Find where the given text appears and provide that cell's center as (X, Y) coordinate. 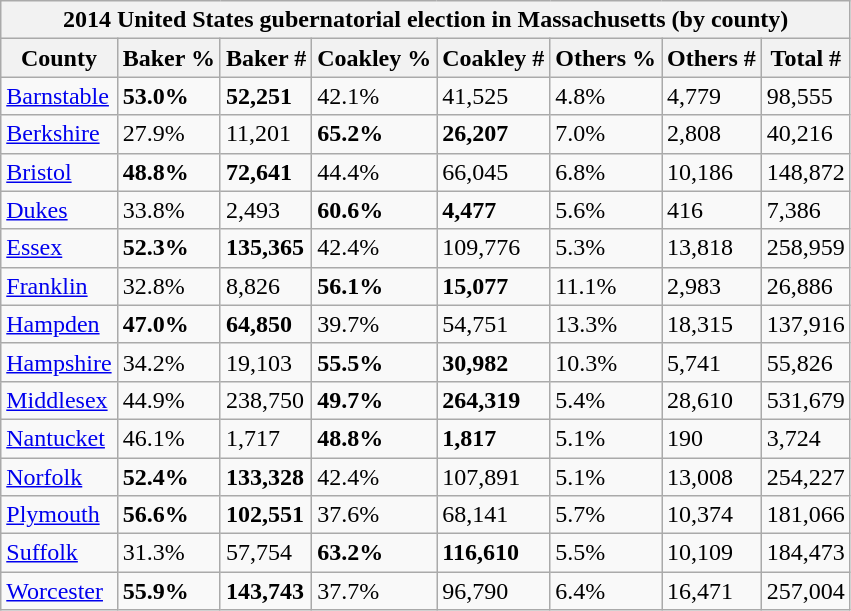
49.7% (374, 400)
Dukes (59, 210)
13.3% (606, 324)
County (59, 58)
109,776 (494, 248)
2,983 (712, 286)
41,525 (494, 96)
52.4% (168, 477)
Middlesex (59, 400)
18,315 (712, 324)
40,216 (806, 134)
10,109 (712, 553)
55.9% (168, 591)
2014 United States gubernatorial election in Massachusetts (by county) (426, 20)
19,103 (266, 362)
181,066 (806, 515)
148,872 (806, 172)
5.5% (606, 553)
257,004 (806, 591)
30,982 (494, 362)
64,850 (266, 324)
Baker # (266, 58)
143,743 (266, 591)
98,555 (806, 96)
13,818 (712, 248)
60.6% (374, 210)
3,724 (806, 438)
Bristol (59, 172)
Others % (606, 58)
Berkshire (59, 134)
Total # (806, 58)
Essex (59, 248)
57,754 (266, 553)
Franklin (59, 286)
96,790 (494, 591)
6.4% (606, 591)
11.1% (606, 286)
5,741 (712, 362)
4.8% (606, 96)
2,493 (266, 210)
63.2% (374, 553)
52,251 (266, 96)
10,374 (712, 515)
531,679 (806, 400)
2,808 (712, 134)
15,077 (494, 286)
Hampden (59, 324)
8,826 (266, 286)
102,551 (266, 515)
44.4% (374, 172)
52.3% (168, 248)
Coakley % (374, 58)
26,886 (806, 286)
55,826 (806, 362)
42.1% (374, 96)
11,201 (266, 134)
16,471 (712, 591)
5.3% (606, 248)
4,779 (712, 96)
39.7% (374, 324)
33.8% (168, 210)
258,959 (806, 248)
5.6% (606, 210)
Norfolk (59, 477)
238,750 (266, 400)
27.9% (168, 134)
5.7% (606, 515)
1,817 (494, 438)
68,141 (494, 515)
28,610 (712, 400)
Suffolk (59, 553)
37.6% (374, 515)
1,717 (266, 438)
133,328 (266, 477)
416 (712, 210)
5.4% (606, 400)
Hampshire (59, 362)
107,891 (494, 477)
184,473 (806, 553)
Worcester (59, 591)
32.8% (168, 286)
190 (712, 438)
254,227 (806, 477)
13,008 (712, 477)
37.7% (374, 591)
72,641 (266, 172)
Others # (712, 58)
135,365 (266, 248)
116,610 (494, 553)
26,207 (494, 134)
46.1% (168, 438)
65.2% (374, 134)
34.2% (168, 362)
Coakley # (494, 58)
264,319 (494, 400)
56.1% (374, 286)
Baker % (168, 58)
7.0% (606, 134)
53.0% (168, 96)
10,186 (712, 172)
31.3% (168, 553)
7,386 (806, 210)
47.0% (168, 324)
56.6% (168, 515)
55.5% (374, 362)
54,751 (494, 324)
Nantucket (59, 438)
6.8% (606, 172)
44.9% (168, 400)
137,916 (806, 324)
Plymouth (59, 515)
Barnstable (59, 96)
10.3% (606, 362)
4,477 (494, 210)
66,045 (494, 172)
